Find where the given text appears and provide that cell's center as (x, y) coordinate. 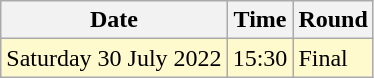
Round (333, 20)
Time (260, 20)
Saturday 30 July 2022 (114, 58)
Date (114, 20)
Final (333, 58)
15:30 (260, 58)
